Determine the [X, Y] coordinate at the center of the cell enclosing the given text.  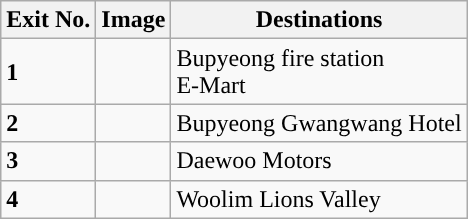
Destinations [319, 20]
4 [48, 199]
1 [48, 72]
Daewoo Motors [319, 161]
2 [48, 123]
Image [134, 20]
Bupyeong fire stationE-Mart [319, 72]
Woolim Lions Valley [319, 199]
Bupyeong Gwangwang Hotel [319, 123]
Exit No. [48, 20]
3 [48, 161]
